Pinpoint the cell where the given text exists, returning its (x, y) midpoint coordinate. 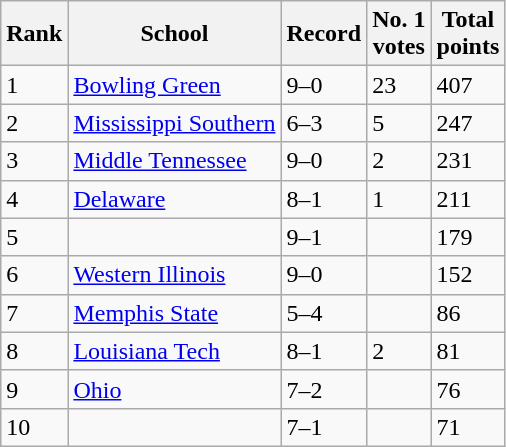
7–2 (324, 389)
Record (324, 34)
4 (34, 199)
179 (468, 237)
231 (468, 161)
86 (468, 313)
9–1 (324, 237)
Louisiana Tech (174, 351)
211 (468, 199)
71 (468, 427)
Middle Tennessee (174, 161)
Delaware (174, 199)
407 (468, 85)
10 (34, 427)
8 (34, 351)
152 (468, 275)
81 (468, 351)
6 (34, 275)
Bowling Green (174, 85)
7 (34, 313)
Memphis State (174, 313)
No. 1votes (399, 34)
Ohio (174, 389)
23 (399, 85)
Rank (34, 34)
Western Illinois (174, 275)
247 (468, 123)
Mississippi Southern (174, 123)
76 (468, 389)
3 (34, 161)
6–3 (324, 123)
Totalpoints (468, 34)
School (174, 34)
9 (34, 389)
5–4 (324, 313)
7–1 (324, 427)
